Extract the (X, Y) coordinate from the center of the cell holding the provided text.  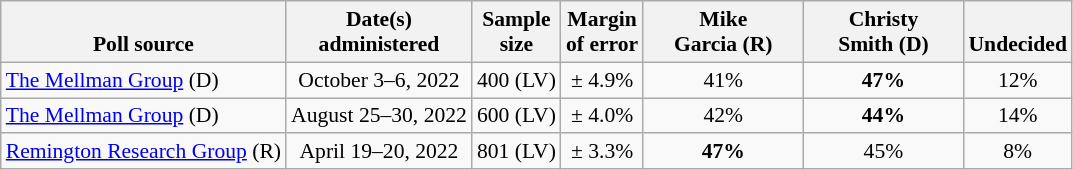
Poll source (144, 32)
45% (883, 152)
± 3.3% (602, 152)
801 (LV) (516, 152)
Remington Research Group (R) (144, 152)
44% (883, 116)
± 4.9% (602, 80)
14% (1017, 116)
600 (LV) (516, 116)
12% (1017, 80)
42% (723, 116)
400 (LV) (516, 80)
August 25–30, 2022 (379, 116)
Samplesize (516, 32)
MikeGarcia (R) (723, 32)
8% (1017, 152)
Undecided (1017, 32)
Marginof error (602, 32)
Date(s)administered (379, 32)
April 19–20, 2022 (379, 152)
41% (723, 80)
October 3–6, 2022 (379, 80)
± 4.0% (602, 116)
ChristySmith (D) (883, 32)
